Pinpoint the cell where the given text exists, returning its [x, y] midpoint coordinate. 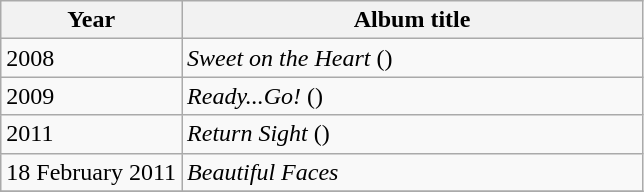
18 February 2011 [92, 172]
Return Sight () [412, 134]
Ready...Go! () [412, 96]
2011 [92, 134]
Beautiful Faces [412, 172]
2009 [92, 96]
Album title [412, 20]
Sweet on the Heart () [412, 58]
2008 [92, 58]
Year [92, 20]
